Search for the cell housing the specified text and yield its [X, Y] center coordinate. 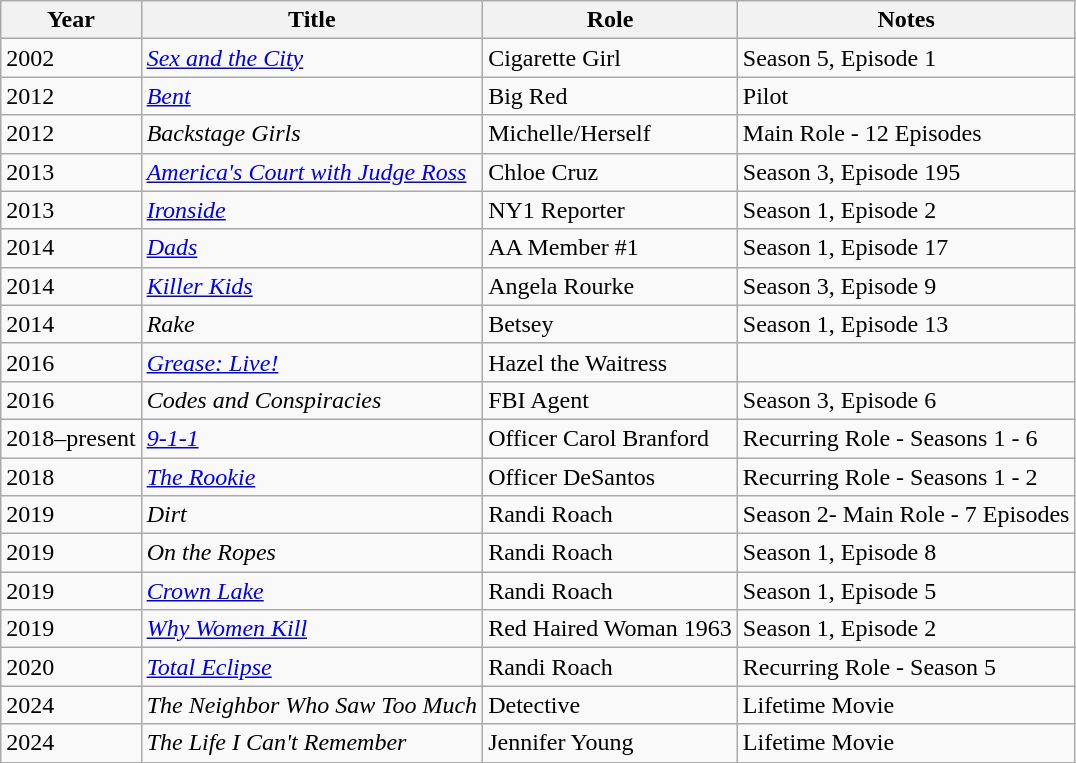
The Neighbor Who Saw Too Much [312, 705]
Backstage Girls [312, 134]
Total Eclipse [312, 667]
Big Red [610, 96]
Bent [312, 96]
Red Haired Woman 1963 [610, 629]
Dads [312, 248]
Rake [312, 324]
Recurring Role - Seasons 1 - 6 [906, 438]
America's Court with Judge Ross [312, 172]
Codes and Conspiracies [312, 400]
Betsey [610, 324]
Sex and the City [312, 58]
Hazel the Waitress [610, 362]
Officer Carol Branford [610, 438]
Officer DeSantos [610, 477]
Season 2- Main Role - 7 Episodes [906, 515]
Jennifer Young [610, 743]
Dirt [312, 515]
Cigarette Girl [610, 58]
Pilot [906, 96]
Season 3, Episode 9 [906, 286]
Crown Lake [312, 591]
Recurring Role - Seasons 1 - 2 [906, 477]
Season 3, Episode 6 [906, 400]
Season 5, Episode 1 [906, 58]
The Life I Can't Remember [312, 743]
On the Ropes [312, 553]
Season 1, Episode 5 [906, 591]
2018–present [71, 438]
AA Member #1 [610, 248]
Angela Rourke [610, 286]
2002 [71, 58]
Why Women Kill [312, 629]
Ironside [312, 210]
Role [610, 20]
Grease: Live! [312, 362]
The Rookie [312, 477]
Season 3, Episode 195 [906, 172]
Detective [610, 705]
FBI Agent [610, 400]
Notes [906, 20]
NY1 Reporter [610, 210]
Michelle/Herself [610, 134]
Chloe Cruz [610, 172]
Season 1, Episode 17 [906, 248]
9-1-1 [312, 438]
Season 1, Episode 8 [906, 553]
Killer Kids [312, 286]
Recurring Role - Season 5 [906, 667]
Title [312, 20]
Main Role - 12 Episodes [906, 134]
Year [71, 20]
2020 [71, 667]
2018 [71, 477]
Season 1, Episode 13 [906, 324]
